From the cell containing the given text, extract its center point as [X, Y] coordinate. 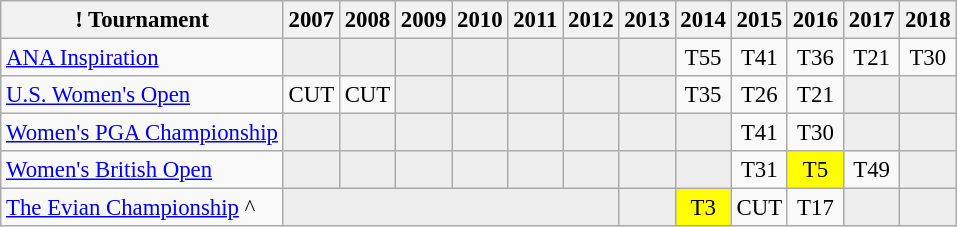
T31 [759, 170]
T49 [872, 170]
2008 [367, 20]
2010 [480, 20]
T17 [815, 208]
2017 [872, 20]
Women's British Open [142, 170]
T55 [703, 58]
T3 [703, 208]
ANA Inspiration [142, 58]
T36 [815, 58]
T5 [815, 170]
2009 [424, 20]
2007 [311, 20]
2014 [703, 20]
The Evian Championship ^ [142, 208]
2015 [759, 20]
T35 [703, 95]
2018 [928, 20]
2013 [647, 20]
2011 [536, 20]
T26 [759, 95]
! Tournament [142, 20]
2016 [815, 20]
U.S. Women's Open [142, 95]
Women's PGA Championship [142, 133]
2012 [591, 20]
